Scan for the cell matching the given text and deliver its [X, Y] coordinate at center. 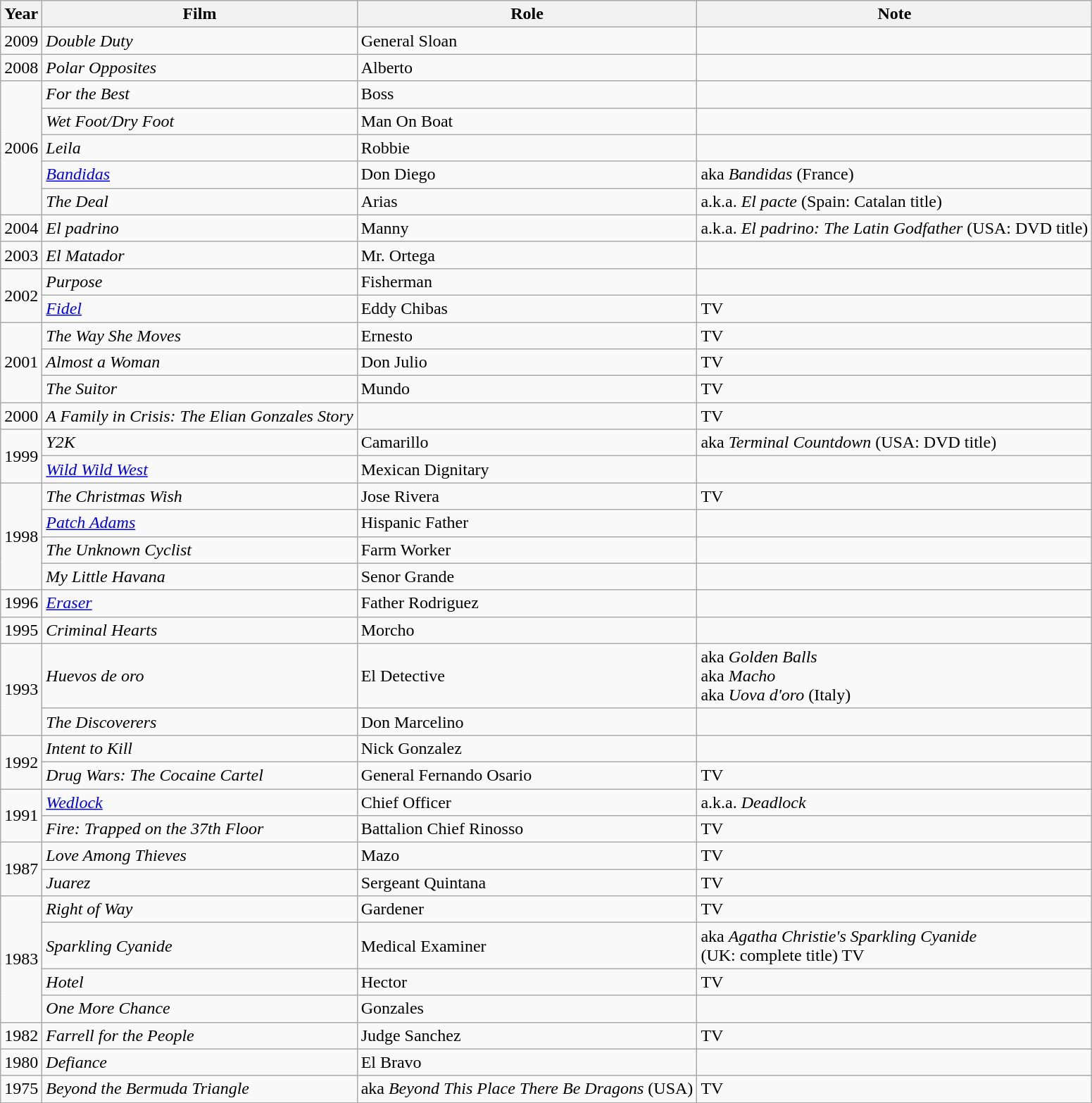
Chief Officer [527, 802]
Judge Sanchez [527, 1035]
Don Diego [527, 175]
El Bravo [527, 1062]
Wet Foot/Dry Foot [200, 121]
aka Golden Ballsaka Machoaka Uova d'oro (Italy) [894, 676]
The Deal [200, 201]
2002 [21, 295]
Gardener [527, 909]
Juarez [200, 883]
General Fernando Osario [527, 775]
Gonzales [527, 1009]
aka Beyond This Place There Be Dragons (USA) [527, 1089]
Camarillo [527, 443]
Battalion Chief Rinosso [527, 829]
1992 [21, 762]
Fire: Trapped on the 37th Floor [200, 829]
The Suitor [200, 389]
Sparkling Cyanide [200, 946]
Wedlock [200, 802]
El Detective [527, 676]
Don Marcelino [527, 721]
Beyond the Bermuda Triangle [200, 1089]
2000 [21, 416]
a.k.a. Deadlock [894, 802]
Double Duty [200, 41]
Mr. Ortega [527, 255]
1996 [21, 603]
Hector [527, 982]
Alberto [527, 68]
My Little Havana [200, 576]
Film [200, 14]
Manny [527, 228]
For the Best [200, 94]
Man On Boat [527, 121]
a.k.a. El pacte (Spain: Catalan title) [894, 201]
Criminal Hearts [200, 630]
Mexican Dignitary [527, 469]
1980 [21, 1062]
Don Julio [527, 363]
Drug Wars: The Cocaine Cartel [200, 775]
The Way She Moves [200, 336]
Y2K [200, 443]
Patch Adams [200, 523]
1998 [21, 536]
2008 [21, 68]
Farm Worker [527, 550]
Love Among Thieves [200, 856]
Fidel [200, 308]
Mundo [527, 389]
Purpose [200, 282]
Ernesto [527, 336]
The Christmas Wish [200, 496]
One More Chance [200, 1009]
El Matador [200, 255]
A Family in Crisis: The Elian Gonzales Story [200, 416]
2004 [21, 228]
Year [21, 14]
Role [527, 14]
1982 [21, 1035]
Arias [527, 201]
2001 [21, 363]
Bandidas [200, 175]
Medical Examiner [527, 946]
Robbie [527, 148]
Right of Way [200, 909]
1995 [21, 630]
2003 [21, 255]
Sergeant Quintana [527, 883]
1975 [21, 1089]
Huevos de oro [200, 676]
a.k.a. El padrino: The Latin Godfather (USA: DVD title) [894, 228]
Farrell for the People [200, 1035]
Polar Opposites [200, 68]
Fisherman [527, 282]
Intent to Kill [200, 748]
aka Terminal Countdown (USA: DVD title) [894, 443]
Jose Rivera [527, 496]
Hotel [200, 982]
Morcho [527, 630]
Eddy Chibas [527, 308]
2009 [21, 41]
1999 [21, 456]
Nick Gonzalez [527, 748]
Boss [527, 94]
The Discoverers [200, 721]
Senor Grande [527, 576]
Hispanic Father [527, 523]
2006 [21, 148]
General Sloan [527, 41]
El padrino [200, 228]
Eraser [200, 603]
1991 [21, 815]
1987 [21, 869]
The Unknown Cyclist [200, 550]
Leila [200, 148]
Note [894, 14]
1993 [21, 689]
1983 [21, 959]
aka Agatha Christie's Sparkling Cyanide(UK: complete title) TV [894, 946]
Almost a Woman [200, 363]
aka Bandidas (France) [894, 175]
Mazo [527, 856]
Defiance [200, 1062]
Wild Wild West [200, 469]
Father Rodriguez [527, 603]
